Search for the cell housing the specified text and yield its [X, Y] center coordinate. 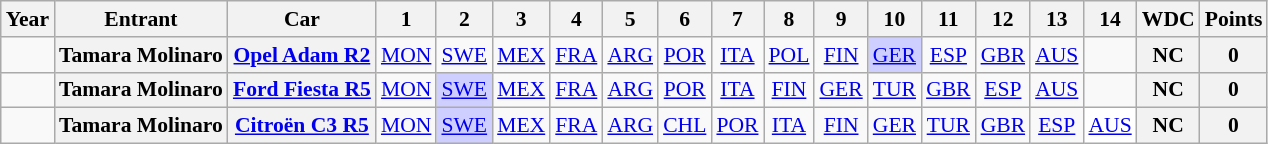
5 [630, 19]
6 [684, 19]
11 [948, 19]
2 [464, 19]
Citroën C3 R5 [302, 126]
12 [1004, 19]
8 [790, 19]
9 [840, 19]
CHL [684, 126]
13 [1056, 19]
Points [1234, 19]
Entrant [141, 19]
Car [302, 19]
1 [406, 19]
4 [576, 19]
WDC [1168, 19]
Year [28, 19]
7 [737, 19]
14 [1110, 19]
POL [790, 55]
Ford Fiesta R5 [302, 90]
10 [894, 19]
3 [521, 19]
Opel Adam R2 [302, 55]
